Scan for the cell matching the given text and deliver its [X, Y] coordinate at center. 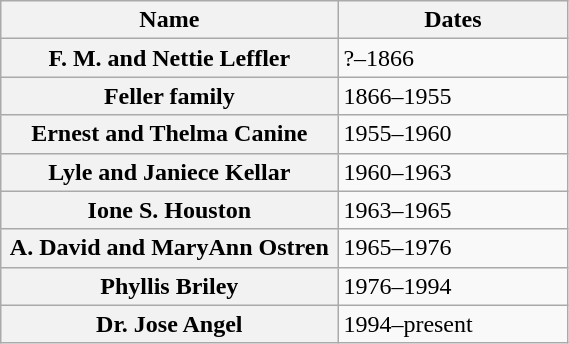
Ione S. Houston [170, 210]
Name [170, 20]
1866–1955 [453, 96]
Feller family [170, 96]
F. M. and Nettie Leffler [170, 58]
Dr. Jose Angel [170, 324]
A. David and MaryAnn Ostren [170, 248]
1955–1960 [453, 134]
?–1866 [453, 58]
Dates [453, 20]
Lyle and Janiece Kellar [170, 172]
Ernest and Thelma Canine [170, 134]
1960–1963 [453, 172]
1976–1994 [453, 286]
Phyllis Briley [170, 286]
1965–1976 [453, 248]
1963–1965 [453, 210]
1994–present [453, 324]
